Pinpoint the cell where the given text exists, returning its (X, Y) midpoint coordinate. 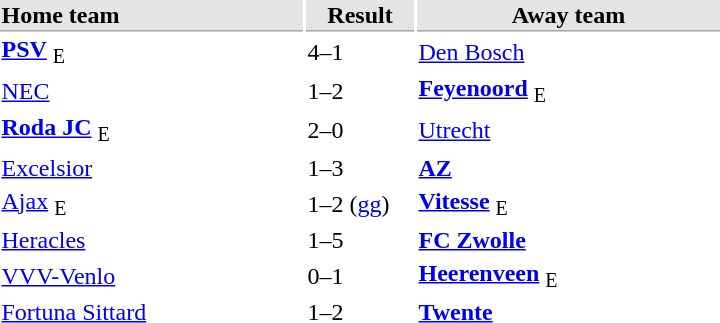
1–5 (360, 240)
FC Zwolle (568, 240)
PSV E (152, 52)
VVV-Venlo (152, 276)
Home team (152, 16)
4–1 (360, 52)
1–2 (gg) (360, 203)
0–1 (360, 276)
Vitesse E (568, 203)
NEC (152, 92)
1–3 (360, 167)
Den Bosch (568, 52)
2–0 (360, 131)
Excelsior (152, 167)
AZ (568, 167)
Feyenoord E (568, 92)
Roda JC E (152, 131)
Result (360, 16)
1–2 (360, 92)
Away team (568, 16)
Heracles (152, 240)
Ajax E (152, 203)
Utrecht (568, 131)
Heerenveen E (568, 276)
